Capture the cell that displays the provided text and extract its (X, Y) central coordinate. 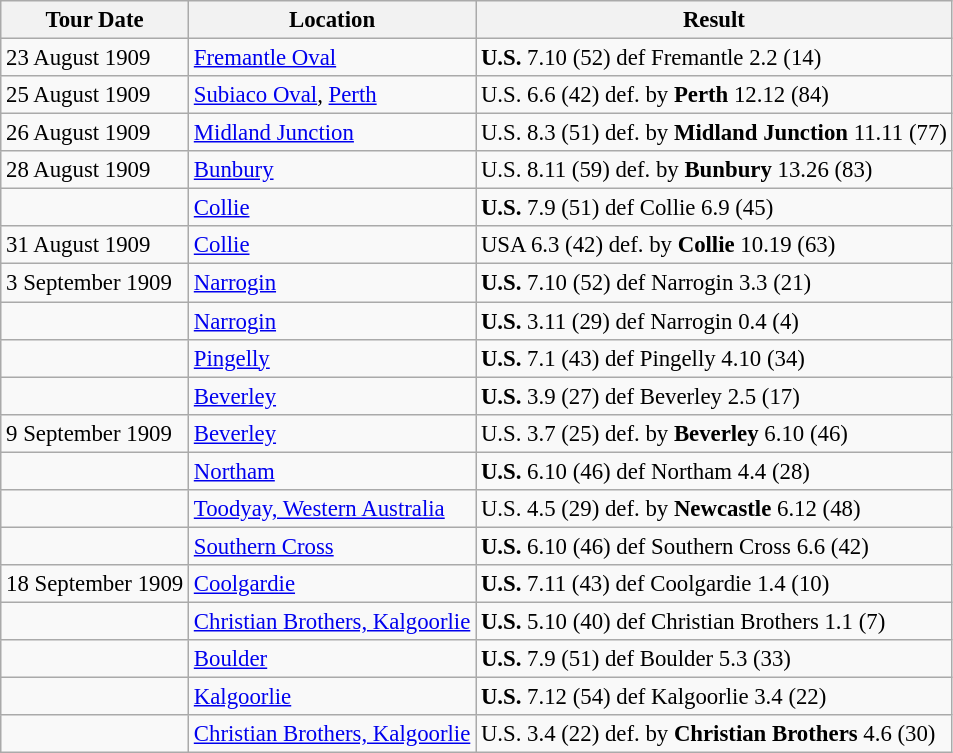
Coolgardie (332, 584)
28 August 1909 (95, 170)
Result (714, 20)
U.S. 7.12 (54) def Kalgoorlie 3.4 (22) (714, 697)
USA 6.3 (42) def. by Collie 10.19 (63) (714, 245)
U.S. 6.6 (42) def. by Perth 12.12 (84) (714, 95)
Bunbury (332, 170)
U.S. 7.11 (43) def Coolgardie 1.4 (10) (714, 584)
U.S. 7.10 (52) def Fremantle 2.2 (14) (714, 58)
31 August 1909 (95, 245)
U.S. 3.11 (29) def Narrogin 0.4 (4) (714, 321)
Fremantle Oval (332, 58)
U.S. 4.5 (29) def. by Newcastle 6.12 (48) (714, 509)
Midland Junction (332, 133)
Location (332, 20)
9 September 1909 (95, 433)
U.S. 3.9 (27) def Beverley 2.5 (17) (714, 396)
U.S. 7.9 (51) def Collie 6.9 (45) (714, 208)
U.S. 8.3 (51) def. by Midland Junction 11.11 (77) (714, 133)
25 August 1909 (95, 95)
U.S. 7.9 (51) def Boulder 5.3 (33) (714, 659)
Boulder (332, 659)
Subiaco Oval, Perth (332, 95)
U.S. 6.10 (46) def Southern Cross 6.6 (42) (714, 546)
Tour Date (95, 20)
U.S. 5.10 (40) def Christian Brothers 1.1 (7) (714, 621)
18 September 1909 (95, 584)
U.S. 8.11 (59) def. by Bunbury 13.26 (83) (714, 170)
23 August 1909 (95, 58)
Kalgoorlie (332, 697)
26 August 1909 (95, 133)
U.S. 3.4 (22) def. by Christian Brothers 4.6 (30) (714, 734)
Southern Cross (332, 546)
Toodyay, Western Australia (332, 509)
Pingelly (332, 358)
U.S. 3.7 (25) def. by Beverley 6.10 (46) (714, 433)
U.S. 7.1 (43) def Pingelly 4.10 (34) (714, 358)
3 September 1909 (95, 283)
Northam (332, 471)
U.S. 7.10 (52) def Narrogin 3.3 (21) (714, 283)
U.S. 6.10 (46) def Northam 4.4 (28) (714, 471)
